Find where the given text appears and provide that cell's center as (x, y) coordinate. 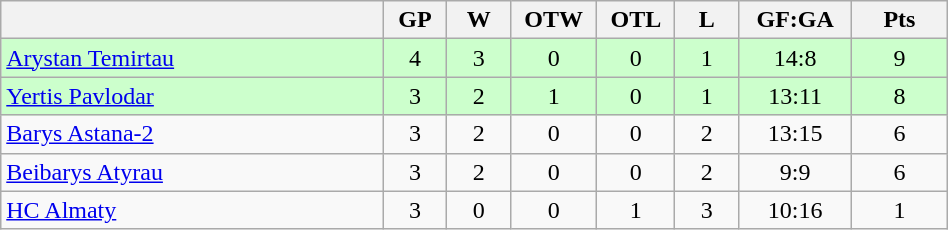
10:16 (796, 210)
14:8 (796, 58)
Barys Astana-2 (192, 134)
L (707, 20)
4 (415, 58)
Yertis Pavlodar (192, 96)
GF:GA (796, 20)
13:15 (796, 134)
GP (415, 20)
HC Almaty (192, 210)
9:9 (796, 172)
13:11 (796, 96)
8 (900, 96)
OTL (636, 20)
Arystan Temirtau (192, 58)
Pts (900, 20)
9 (900, 58)
OTW (554, 20)
W (479, 20)
Beibarys Atyrau (192, 172)
